Extract the (X, Y) coordinate from the center of the cell holding the provided text.  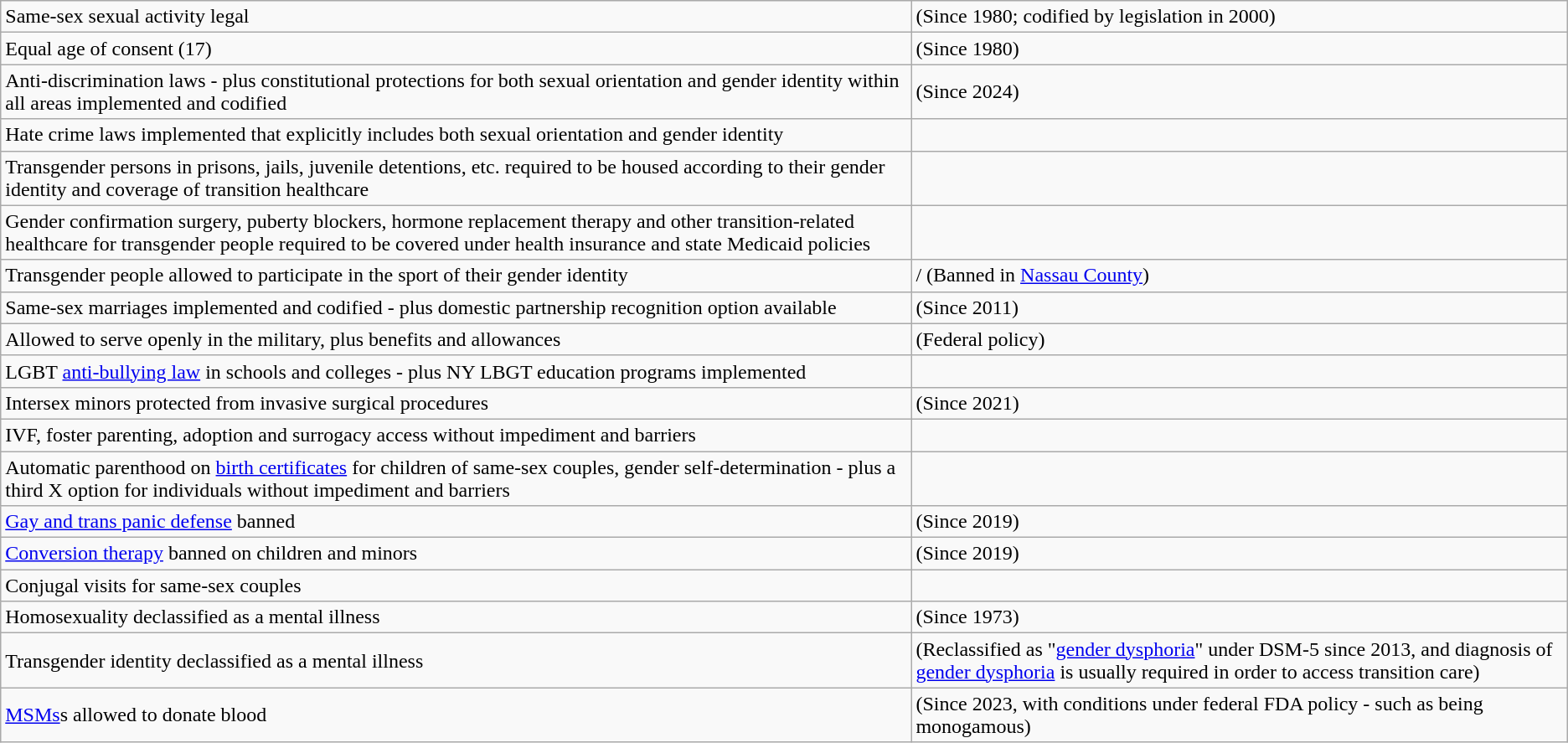
(Since 1980; codified by legislation in 2000) (1240, 17)
Same-sex sexual activity legal (456, 17)
IVF, foster parenting, adoption and surrogacy access without impediment and barriers (456, 435)
Conversion therapy banned on children and minors (456, 554)
Homosexuality declassified as a mental illness (456, 617)
Equal age of consent (17) (456, 49)
(Federal policy) (1240, 339)
Gay and trans panic defense banned (456, 522)
(Since 2011) (1240, 307)
/ (Banned in Nassau County) (1240, 276)
Intersex minors protected from invasive surgical procedures (456, 403)
(Reclassified as "gender dysphoria" under DSM-5 since 2013, and diagnosis of gender dysphoria is usually required in order to access transition care) (1240, 660)
Conjugal visits for same-sex couples (456, 586)
(Since 1980) (1240, 49)
Hate crime laws implemented that explicitly includes both sexual orientation and gender identity (456, 135)
(Since 2024) (1240, 92)
Anti-discrimination laws - plus constitutional protections for both sexual orientation and gender identity within all areas implemented and codified (456, 92)
LGBT anti-bullying law in schools and colleges - plus NY LBGT education programs implemented (456, 371)
(Since 2023, with conditions under federal FDA policy - such as being monogamous) (1240, 715)
Allowed to serve openly in the military, plus benefits and allowances (456, 339)
MSMss allowed to donate blood (456, 715)
Transgender identity declassified as a mental illness (456, 660)
Transgender people allowed to participate in the sport of their gender identity (456, 276)
(Since 1973) (1240, 617)
(Since 2021) (1240, 403)
Same-sex marriages implemented and codified - plus domestic partnership recognition option available (456, 307)
